Find where the given text appears and provide that cell's center as [x, y] coordinate. 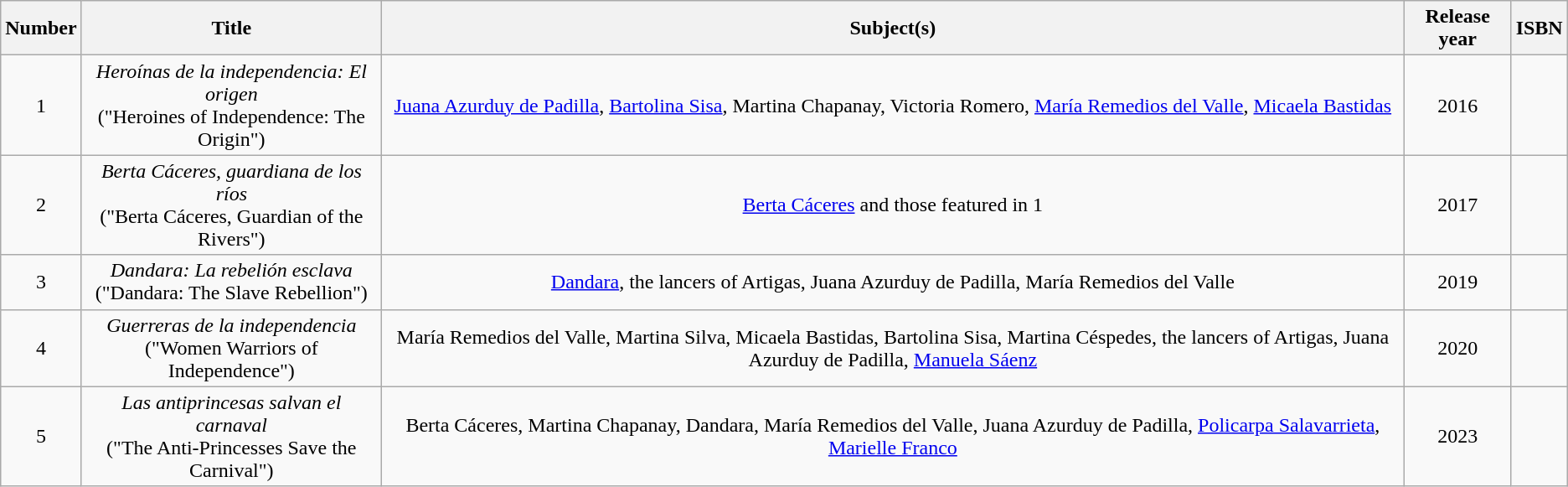
1 [41, 106]
Dandara, the lancers of Artigas, Juana Azurduy de Padilla, María Remedios del Valle [893, 282]
2017 [1457, 205]
Subject(s) [893, 28]
Juana Azurduy de Padilla, Bartolina Sisa, Martina Chapanay, Victoria Romero, María Remedios del Valle, Micaela Bastidas [893, 106]
2 [41, 205]
Dandara: La rebelión esclava("Dandara: The Slave Rebellion") [231, 282]
4 [41, 348]
Berta Cáceres and those featured in 1 [893, 205]
Las antiprincesas salvan el carnaval("The Anti-Princesses Save the Carnival") [231, 436]
Title [231, 28]
2023 [1457, 436]
ISBN [1540, 28]
5 [41, 436]
2016 [1457, 106]
Berta Cáceres, Martina Chapanay, Dandara, María Remedios del Valle, Juana Azurduy de Padilla, Policarpa Salavarrieta, Marielle Franco [893, 436]
Release year [1457, 28]
3 [41, 282]
Guerreras de la independencia("Women Warriors of Independence") [231, 348]
Number [41, 28]
2020 [1457, 348]
2019 [1457, 282]
Heroínas de la independencia: El origen("Heroines of Independence: The Origin") [231, 106]
Berta Cáceres, guardiana de los ríos("Berta Cáceres, Guardian of the Rivers") [231, 205]
